For the text-containing cell, return its midpoint in [x, y] coordinate format. 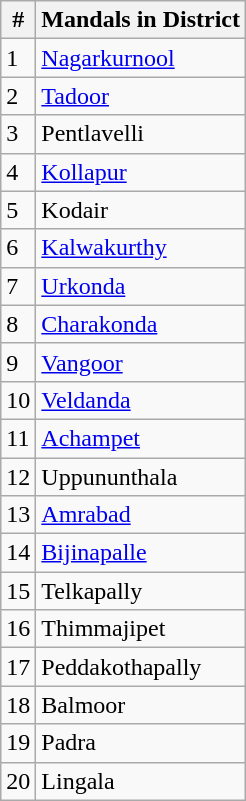
3 [18, 134]
11 [18, 438]
# [18, 20]
4 [18, 172]
Achampet [141, 438]
Charakonda [141, 324]
16 [18, 629]
Lingala [141, 781]
15 [18, 591]
Kollapur [141, 172]
Veldanda [141, 400]
Telkapally [141, 591]
14 [18, 553]
10 [18, 400]
Tadoor [141, 96]
2 [18, 96]
17 [18, 667]
12 [18, 477]
Thimmajipet [141, 629]
Peddakothapally [141, 667]
20 [18, 781]
19 [18, 743]
6 [18, 248]
Uppununthala [141, 477]
18 [18, 705]
13 [18, 515]
5 [18, 210]
1 [18, 58]
Kodair [141, 210]
Pentlavelli [141, 134]
9 [18, 362]
8 [18, 324]
Padra [141, 743]
Amrabad [141, 515]
Urkonda [141, 286]
Balmoor [141, 705]
Nagarkurnool [141, 58]
Kalwakurthy [141, 248]
Bijinapalle [141, 553]
7 [18, 286]
Vangoor [141, 362]
Mandals in District [141, 20]
